Determine the [X, Y] coordinate at the center of the cell enclosing the given text.  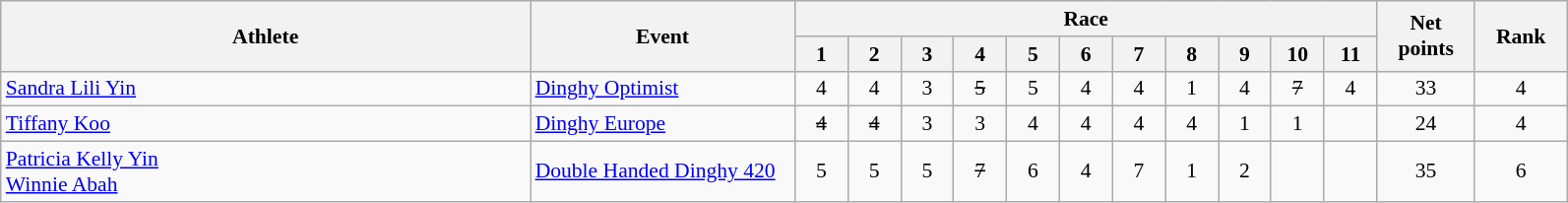
Rank [1521, 35]
Net points [1425, 35]
Dinghy Europe [663, 124]
Sandra Lili Yin [266, 89]
35 [1425, 171]
Event [663, 35]
Dinghy Optimist [663, 89]
Patricia Kelly YinWinnie Abah [266, 171]
Race [1085, 19]
9 [1245, 54]
8 [1192, 54]
33 [1425, 89]
Double Handed Dinghy 420 [663, 171]
24 [1425, 124]
11 [1350, 54]
Athlete [266, 35]
Tiffany Koo [266, 124]
10 [1297, 54]
